Detect which cell encompasses the target text, then output its [x, y] center coordinate. 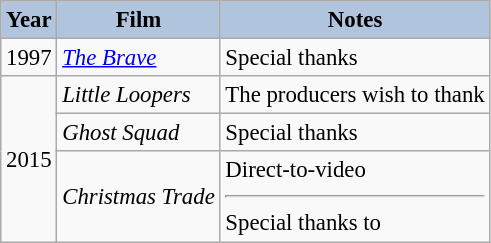
The producers wish to thank [355, 95]
Ghost Squad [138, 133]
Year [29, 20]
Film [138, 20]
Little Loopers [138, 95]
2015 [29, 159]
Notes [355, 20]
Christmas Trade [138, 196]
The Brave [138, 58]
1997 [29, 58]
Direct-to-videoSpecial thanks to [355, 196]
